Search for the cell housing the specified text and yield its [x, y] center coordinate. 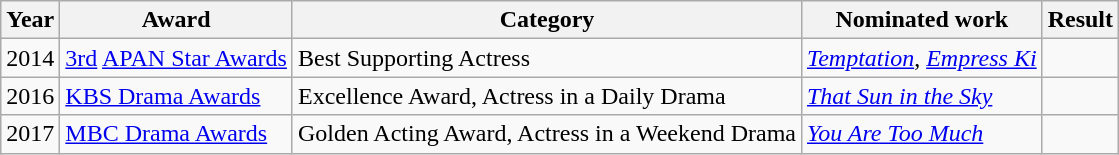
Nominated work [922, 20]
That Sun in the Sky [922, 96]
Year [30, 20]
Excellence Award, Actress in a Daily Drama [546, 96]
KBS Drama Awards [176, 96]
Golden Acting Award, Actress in a Weekend Drama [546, 134]
Category [546, 20]
2014 [30, 58]
Temptation, Empress Ki [922, 58]
You Are Too Much [922, 134]
MBC Drama Awards [176, 134]
Result [1080, 20]
Award [176, 20]
3rd APAN Star Awards [176, 58]
Best Supporting Actress [546, 58]
2017 [30, 134]
2016 [30, 96]
